Provide the (x, y) coordinate of the cell's center where the given text is located.  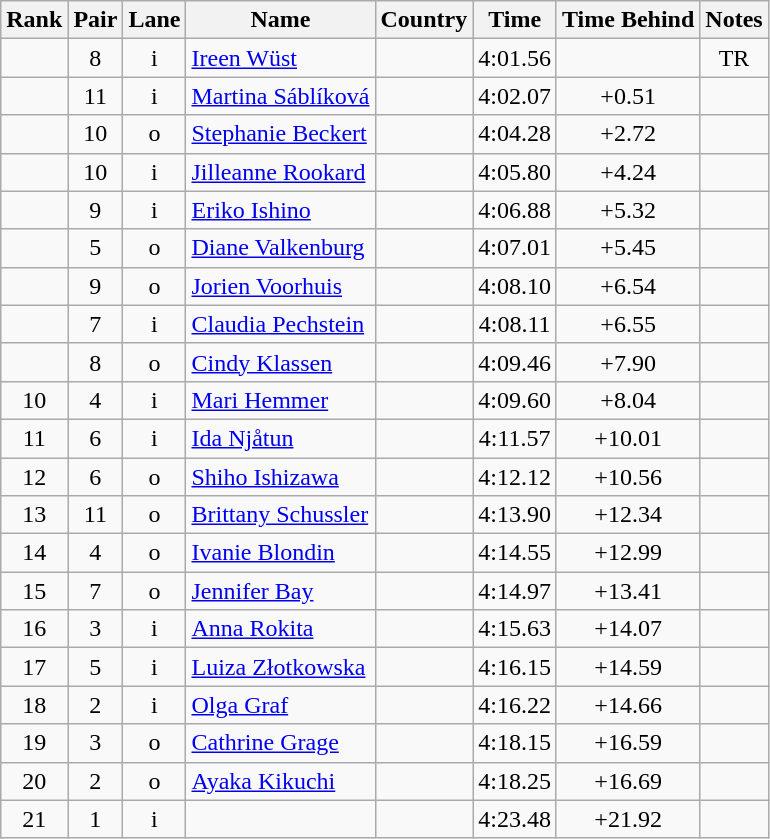
4:05.80 (515, 172)
4:07.01 (515, 248)
Olga Graf (280, 705)
Pair (96, 20)
4:23.48 (515, 819)
+8.04 (628, 400)
4:14.97 (515, 591)
4:11.57 (515, 438)
4:12.12 (515, 477)
Rank (34, 20)
4:15.63 (515, 629)
Eriko Ishino (280, 210)
+0.51 (628, 96)
+16.69 (628, 781)
Martina Sáblíková (280, 96)
Lane (154, 20)
Ireen Wüst (280, 58)
4:01.56 (515, 58)
4:04.28 (515, 134)
21 (34, 819)
17 (34, 667)
Country (424, 20)
Cathrine Grage (280, 743)
Diane Valkenburg (280, 248)
+7.90 (628, 362)
Mari Hemmer (280, 400)
4:13.90 (515, 515)
Notes (734, 20)
Shiho Ishizawa (280, 477)
13 (34, 515)
4:08.10 (515, 286)
18 (34, 705)
+12.99 (628, 553)
Ida Njåtun (280, 438)
4:02.07 (515, 96)
4:18.15 (515, 743)
+5.32 (628, 210)
4:18.25 (515, 781)
+16.59 (628, 743)
Brittany Schussler (280, 515)
Jorien Voorhuis (280, 286)
20 (34, 781)
15 (34, 591)
+6.54 (628, 286)
+14.07 (628, 629)
4:06.88 (515, 210)
+10.56 (628, 477)
+12.34 (628, 515)
4:09.46 (515, 362)
+14.59 (628, 667)
+10.01 (628, 438)
+2.72 (628, 134)
+6.55 (628, 324)
Jilleanne Rookard (280, 172)
Name (280, 20)
+14.66 (628, 705)
+4.24 (628, 172)
4:16.15 (515, 667)
14 (34, 553)
12 (34, 477)
Anna Rokita (280, 629)
4:14.55 (515, 553)
1 (96, 819)
+21.92 (628, 819)
Stephanie Beckert (280, 134)
4:16.22 (515, 705)
16 (34, 629)
Jennifer Bay (280, 591)
Claudia Pechstein (280, 324)
4:09.60 (515, 400)
Luiza Złotkowska (280, 667)
Ayaka Kikuchi (280, 781)
19 (34, 743)
+13.41 (628, 591)
Cindy Klassen (280, 362)
4:08.11 (515, 324)
Time Behind (628, 20)
Ivanie Blondin (280, 553)
Time (515, 20)
TR (734, 58)
+5.45 (628, 248)
